For the text-containing cell, return its midpoint in [x, y] coordinate format. 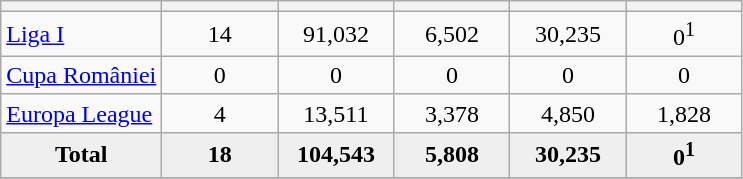
Cupa României [82, 75]
Europa League [82, 113]
Total [82, 154]
18 [220, 154]
91,032 [336, 34]
4,850 [568, 113]
5,808 [452, 154]
104,543 [336, 154]
6,502 [452, 34]
13,511 [336, 113]
3,378 [452, 113]
1,828 [684, 113]
14 [220, 34]
4 [220, 113]
Liga I [82, 34]
